Return the (x, y) coordinate for the center point of the cell that contains the specified text.  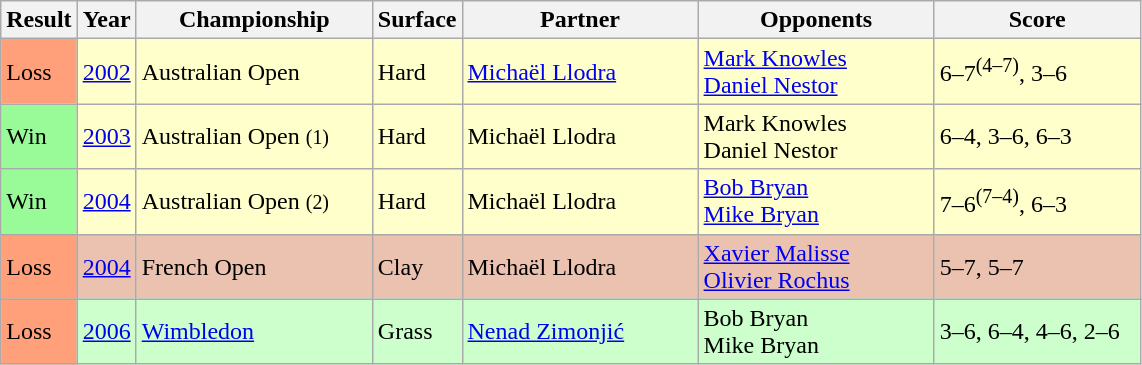
2006 (106, 332)
Nenad Zimonjić (580, 332)
6–7(4–7), 3–6 (1037, 72)
6–4, 3–6, 6–3 (1037, 136)
Surface (417, 20)
Result (39, 20)
3–6, 6–4, 4–6, 2–6 (1037, 332)
Xavier Malisse Olivier Rochus (816, 266)
Grass (417, 332)
Year (106, 20)
French Open (254, 266)
Score (1037, 20)
2003 (106, 136)
Wimbledon (254, 332)
7–6(7–4), 6–3 (1037, 202)
Partner (580, 20)
Championship (254, 20)
Australian Open (1) (254, 136)
2002 (106, 72)
Australian Open (2) (254, 202)
5–7, 5–7 (1037, 266)
Australian Open (254, 72)
Clay (417, 266)
Opponents (816, 20)
